Return (X, Y) of the center of cell containing provided text 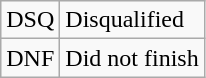
DSQ (30, 20)
DNF (30, 58)
Did not finish (132, 58)
Disqualified (132, 20)
